Provide the [x, y] coordinate of the cell's center where the given text is located.  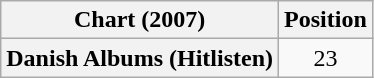
Position [326, 20]
Danish Albums (Hitlisten) [140, 58]
23 [326, 58]
Chart (2007) [140, 20]
